Extract the (X, Y) coordinate from the center of the cell holding the provided text.  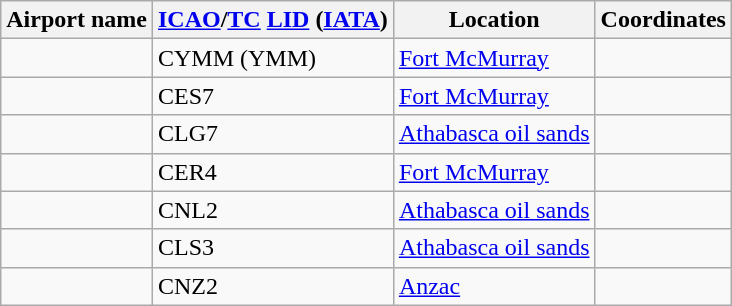
Coordinates (663, 20)
CNZ2 (272, 286)
Anzac (494, 286)
CES7 (272, 96)
ICAO/TC LID (IATA) (272, 20)
CNL2 (272, 210)
CLS3 (272, 248)
Airport name (77, 20)
CLG7 (272, 134)
Location (494, 20)
CER4 (272, 172)
CYMM (YMM) (272, 58)
